For the text-containing cell, return its midpoint in [x, y] coordinate format. 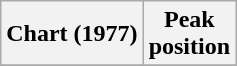
Peak position [189, 34]
Chart (1977) [72, 34]
